Capture the cell that displays the provided text and extract its (X, Y) central coordinate. 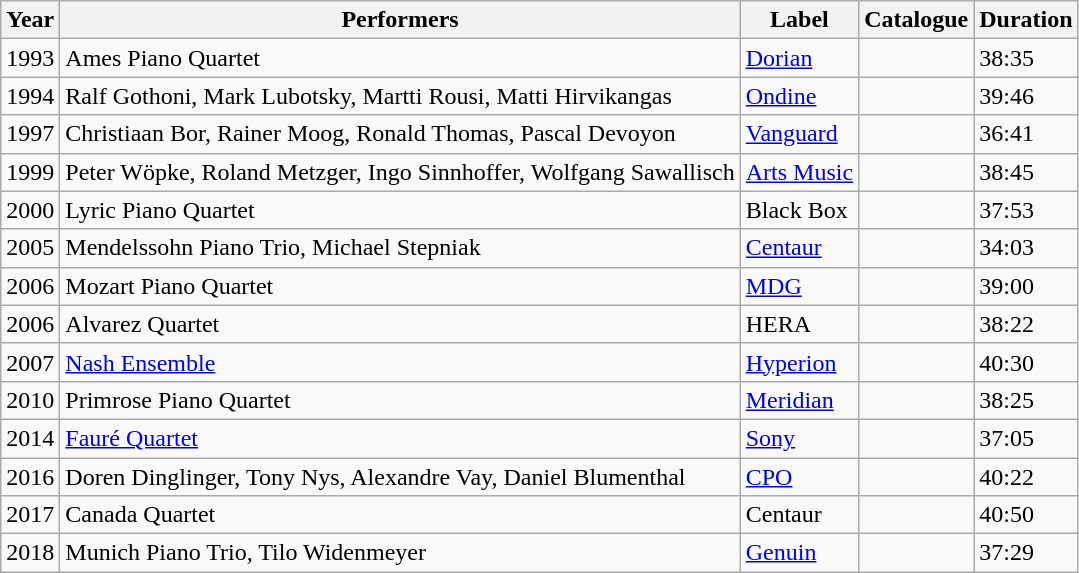
37:29 (1026, 553)
39:46 (1026, 96)
Christiaan Bor, Rainer Moog, Ronald Thomas, Pascal Devoyon (400, 134)
Vanguard (799, 134)
Black Box (799, 210)
1993 (30, 58)
Year (30, 20)
HERA (799, 324)
40:30 (1026, 362)
36:41 (1026, 134)
Sony (799, 438)
Mozart Piano Quartet (400, 286)
Ames Piano Quartet (400, 58)
Doren Dinglinger, Tony Nys, Alexandre Vay, Daniel Blumenthal (400, 477)
2005 (30, 248)
Arts Music (799, 172)
Duration (1026, 20)
Munich Piano Trio, Tilo Widenmeyer (400, 553)
Fauré Quartet (400, 438)
1997 (30, 134)
Lyric Piano Quartet (400, 210)
Alvarez Quartet (400, 324)
40:22 (1026, 477)
2007 (30, 362)
Ondine (799, 96)
Nash Ensemble (400, 362)
Genuin (799, 553)
2017 (30, 515)
Catalogue (916, 20)
1994 (30, 96)
Dorian (799, 58)
40:50 (1026, 515)
1999 (30, 172)
38:25 (1026, 400)
Label (799, 20)
37:05 (1026, 438)
2016 (30, 477)
38:35 (1026, 58)
Peter Wöpke, Roland Metzger, Ingo Sinnhoffer, Wolfgang Sawallisch (400, 172)
CPO (799, 477)
Hyperion (799, 362)
2014 (30, 438)
2010 (30, 400)
Mendelssohn Piano Trio, Michael Stepniak (400, 248)
Performers (400, 20)
38:45 (1026, 172)
Primrose Piano Quartet (400, 400)
38:22 (1026, 324)
2018 (30, 553)
39:00 (1026, 286)
37:53 (1026, 210)
Meridian (799, 400)
Ralf Gothoni, Mark Lubotsky, Martti Rousi, Matti Hirvikangas (400, 96)
Canada Quartet (400, 515)
34:03 (1026, 248)
MDG (799, 286)
2000 (30, 210)
